Find where the given text appears and provide that cell's center as (x, y) coordinate. 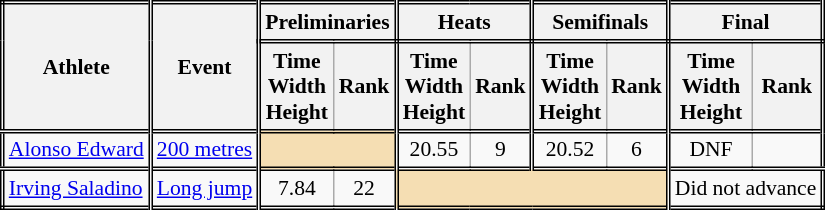
22 (364, 190)
Alonso Edward (76, 150)
Semifinals (600, 22)
20.52 (569, 150)
Final (746, 22)
Long jump (204, 190)
20.55 (433, 150)
Irving Saladino (76, 190)
9 (501, 150)
Preliminaries (328, 22)
Heats (464, 22)
Did not advance (746, 190)
Athlete (76, 67)
Event (204, 67)
7.84 (296, 190)
DNF (710, 150)
200 metres (204, 150)
6 (637, 150)
